For the text-containing cell, return its midpoint in (X, Y) coordinate format. 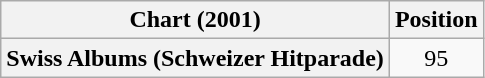
Swiss Albums (Schweizer Hitparade) (196, 58)
Position (436, 20)
Chart (2001) (196, 20)
95 (436, 58)
